Output the [x, y] coordinate of the center of the cell containing the given text.  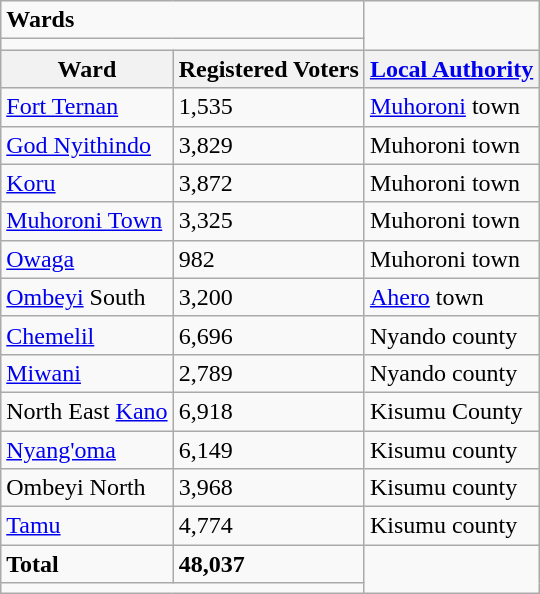
Ward [87, 69]
3,200 [268, 297]
Kisumu County [451, 411]
Local Authority [451, 69]
Muhoroni Town [87, 221]
God Nyithindo [87, 145]
3,872 [268, 183]
3,325 [268, 221]
Koru [87, 183]
North East Kano [87, 411]
48,037 [268, 564]
Fort Ternan [87, 107]
6,149 [268, 449]
Miwani [87, 373]
1,535 [268, 107]
Chemelil [87, 335]
Total [87, 564]
Ombeyi South [87, 297]
Owaga [87, 259]
Ombeyi North [87, 488]
3,968 [268, 488]
Ahero town [451, 297]
6,696 [268, 335]
Nyang'oma [87, 449]
6,918 [268, 411]
982 [268, 259]
4,774 [268, 526]
Registered Voters [268, 69]
Tamu [87, 526]
2,789 [268, 373]
Wards [183, 20]
3,829 [268, 145]
